Output the [X, Y] coordinate of the center of the cell containing the given text.  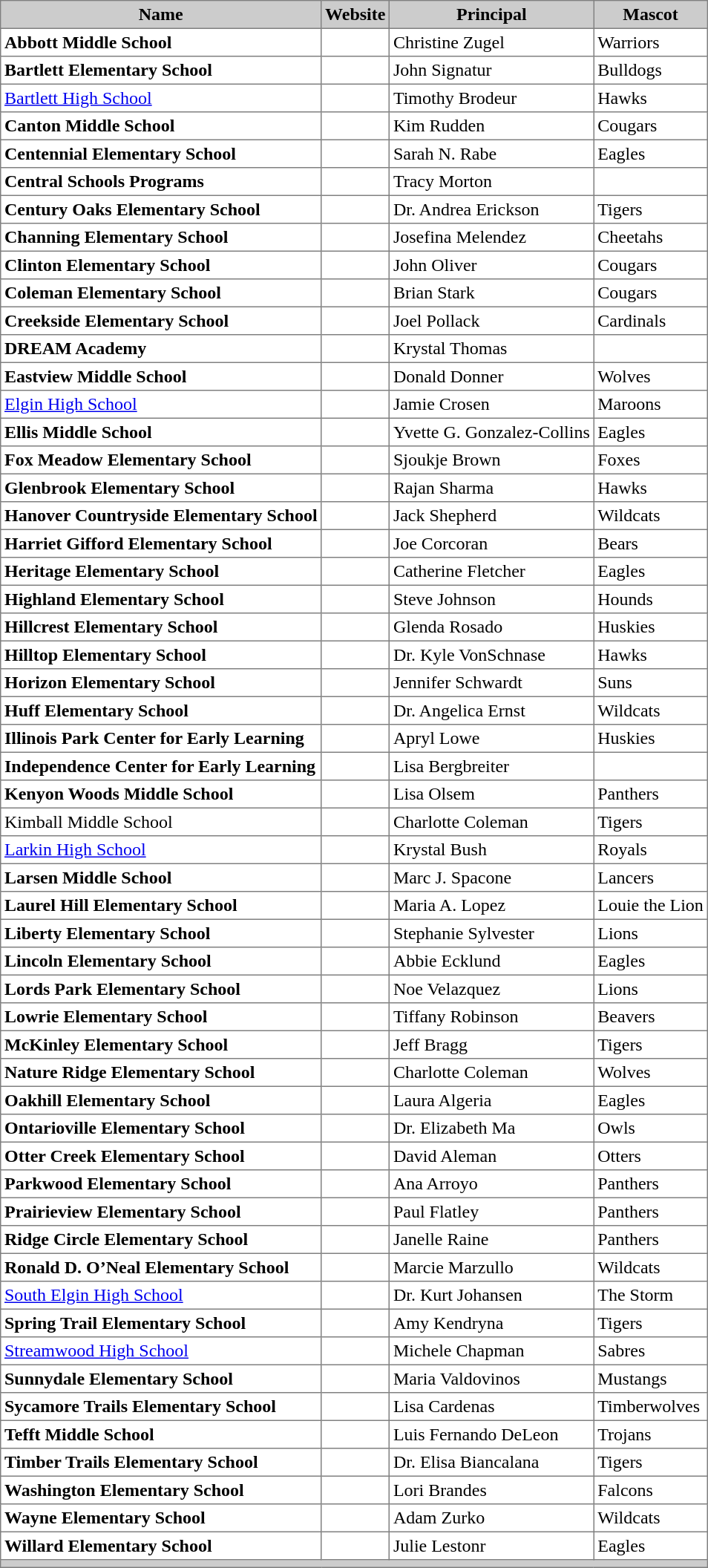
Marcie Marzullo [491, 1267]
Ana Arroyo [491, 1184]
Highland Elementary School [161, 599]
Jack Shepherd [491, 516]
Jeff Bragg [491, 1045]
Jennifer Schwardt [491, 683]
Dr. Andrea Erickson [491, 209]
Janelle Raine [491, 1240]
Dr. Elisa Biancalana [491, 1463]
Trojans [650, 1434]
Laurel Hill Elementary School [161, 906]
Mustangs [650, 1379]
Clinton Elementary School [161, 265]
Laura Algeria [491, 1100]
Harriet Gifford Elementary School [161, 543]
Ronald D. O’Neal Elementary School [161, 1267]
Wayne Elementary School [161, 1518]
Larkin High School [161, 850]
Beavers [650, 1017]
Parkwood Elementary School [161, 1184]
Ontarioville Elementary School [161, 1128]
Spring Trail Elementary School [161, 1323]
Lori Brandes [491, 1490]
Julie Lestonr [491, 1546]
Owls [650, 1128]
The Storm [650, 1296]
Steve Johnson [491, 599]
Jamie Crosen [491, 405]
David Aleman [491, 1156]
Horizon Elementary School [161, 683]
Liberty Elementary School [161, 933]
Principal [491, 15]
Eastview Middle School [161, 376]
Adam Zurko [491, 1518]
Website [355, 15]
Yvette G. Gonzalez-Collins [491, 432]
Warriors [650, 42]
Lisa Cardenas [491, 1407]
Sabres [650, 1351]
Lisa Bergbreiter [491, 766]
Bartlett High School [161, 98]
Ridge Circle Elementary School [161, 1240]
Tiffany Robinson [491, 1017]
Rajan Sharma [491, 488]
Dr. Angelica Ernst [491, 710]
Coleman Elementary School [161, 293]
Sycamore Trails Elementary School [161, 1407]
Amy Kendryna [491, 1323]
Creekside Elementary School [161, 321]
Lords Park Elementary School [161, 989]
Abbott Middle School [161, 42]
Stephanie Sylvester [491, 933]
Dr. Kyle VonSchnase [491, 655]
Louie the Lion [650, 906]
Abbie Ecklund [491, 961]
Hillcrest Elementary School [161, 627]
Name [161, 15]
Tefft Middle School [161, 1434]
Hilltop Elementary School [161, 655]
Channing Elementary School [161, 238]
Century Oaks Elementary School [161, 209]
Joe Corcoran [491, 543]
Maroons [650, 405]
Otters [650, 1156]
Michele Chapman [491, 1351]
Hounds [650, 599]
Glenda Rosado [491, 627]
Larsen Middle School [161, 878]
Sarah N. Rabe [491, 154]
Brian Stark [491, 293]
Ellis Middle School [161, 432]
Cheetahs [650, 238]
Willard Elementary School [161, 1546]
Otter Creek Elementary School [161, 1156]
Lisa Olsem [491, 794]
Luis Fernando DeLeon [491, 1434]
Noe Velazquez [491, 989]
Cardinals [650, 321]
Timber Trails Elementary School [161, 1463]
Centennial Elementary School [161, 154]
Oakhill Elementary School [161, 1100]
Falcons [650, 1490]
John Signatur [491, 71]
Sjoukje Brown [491, 460]
McKinley Elementary School [161, 1045]
Marc J. Spacone [491, 878]
Lowrie Elementary School [161, 1017]
Prairieview Elementary School [161, 1212]
Bears [650, 543]
Streamwood High School [161, 1351]
Washington Elementary School [161, 1490]
Timberwolves [650, 1407]
Kim Rudden [491, 126]
Bartlett Elementary School [161, 71]
Sunnydale Elementary School [161, 1379]
Lancers [650, 878]
Maria Valdovinos [491, 1379]
Suns [650, 683]
Nature Ridge Elementary School [161, 1073]
Tracy Morton [491, 182]
Kenyon Woods Middle School [161, 794]
Joel Pollack [491, 321]
Bulldogs [650, 71]
Independence Center for Early Learning [161, 766]
Paul Flatley [491, 1212]
Foxes [650, 460]
Maria A. Lopez [491, 906]
Huff Elementary School [161, 710]
Mascot [650, 15]
Heritage Elementary School [161, 572]
Josefina Melendez [491, 238]
Lincoln Elementary School [161, 961]
Dr. Kurt Johansen [491, 1296]
Royals [650, 850]
Canton Middle School [161, 126]
Glenbrook Elementary School [161, 488]
Illinois Park Center for Early Learning [161, 739]
Hanover Countryside Elementary School [161, 516]
Catherine Fletcher [491, 572]
Dr. Elizabeth Ma [491, 1128]
Krystal Thomas [491, 349]
Krystal Bush [491, 850]
Apryl Lowe [491, 739]
Central Schools Programs [161, 182]
DREAM Academy [161, 349]
Elgin High School [161, 405]
Fox Meadow Elementary School [161, 460]
Christine Zugel [491, 42]
John Oliver [491, 265]
Donald Donner [491, 376]
South Elgin High School [161, 1296]
Kimball Middle School [161, 822]
Timothy Brodeur [491, 98]
